For the text-containing cell, return its midpoint in [x, y] coordinate format. 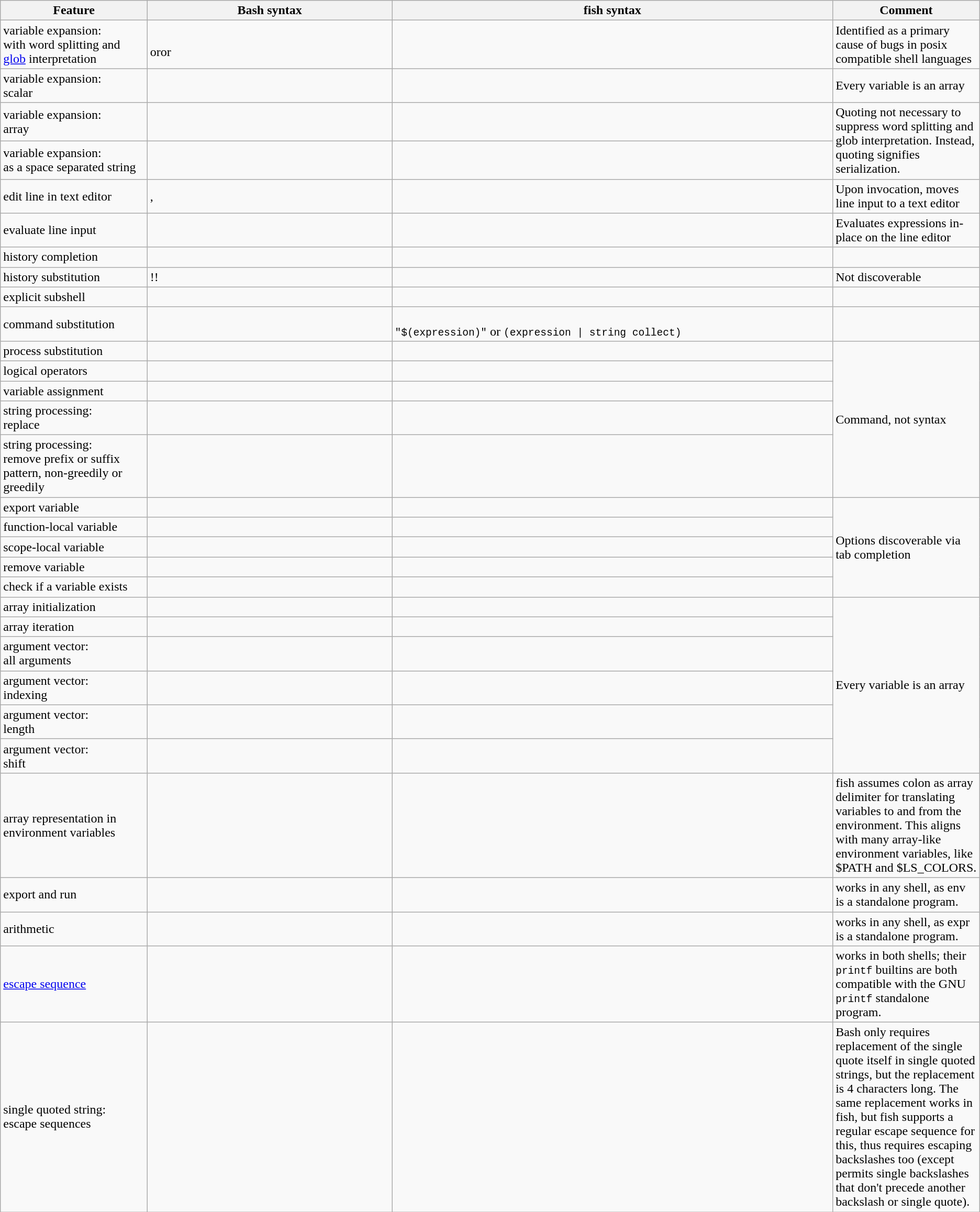
Bash syntax [270, 10]
argument vector:indexing [74, 688]
oror [270, 45]
, [270, 196]
works in any shell, as expr is a standalone program. [907, 929]
Evaluates expressions in-place on the line editor [907, 230]
"$(expression)" or (expression | string collect) [612, 324]
edit line in text editor [74, 196]
variable expansion:scalar [74, 86]
Options discoverable via tab completion [907, 547]
scope-local variable [74, 547]
Quoting not necessary to suppress word splitting and glob interpretation. Instead, quoting signifies serialization. [907, 141]
Feature [74, 10]
string processing:remove prefix or suffix pattern, non-greedily or greedily [74, 466]
command substitution [74, 324]
history completion [74, 257]
array iteration [74, 627]
single quoted string:escape sequences [74, 1117]
history substitution [74, 277]
function-local variable [74, 527]
Upon invocation, moves line input to a text editor [907, 196]
string processing:replace [74, 418]
variable expansion:with word splitting and glob interpretation [74, 45]
argument vector:length [74, 721]
explicit subshell [74, 297]
argument vector:all arguments [74, 653]
Not discoverable [907, 277]
array representation in environment variables [74, 825]
export variable [74, 507]
process substitution [74, 351]
argument vector:shift [74, 756]
variable expansion:array [74, 121]
check if a variable exists [74, 587]
export and run [74, 894]
Identified as a primary cause of bugs in posix compatible shell languages [907, 45]
logical operators [74, 371]
works in any shell, as env is a standalone program. [907, 894]
Comment [907, 10]
works in both shells; their printf builtins are both compatible with the GNU printf standalone program. [907, 984]
evaluate line input [74, 230]
variable expansion:as a space separated string [74, 160]
variable assignment [74, 391]
escape sequence [74, 984]
remove variable [74, 567]
array initialization [74, 607]
arithmetic [74, 929]
fish syntax [612, 10]
!! [270, 277]
Command, not syntax [907, 419]
